Output the (X, Y) coordinate of the center of the cell containing the given text.  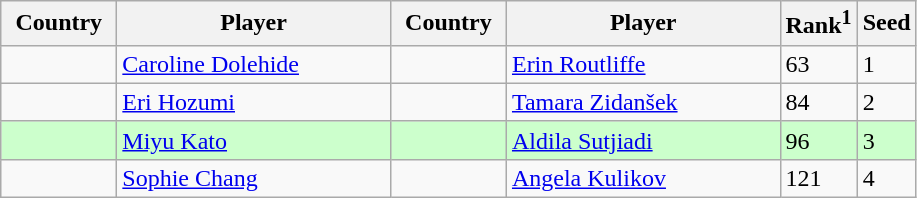
4 (886, 178)
Tamara Zidanšek (643, 102)
Caroline Dolehide (254, 64)
63 (818, 64)
96 (818, 140)
Angela Kulikov (643, 178)
3 (886, 140)
84 (818, 102)
Erin Routliffe (643, 64)
Eri Hozumi (254, 102)
Rank1 (818, 24)
Seed (886, 24)
2 (886, 102)
121 (818, 178)
1 (886, 64)
Sophie Chang (254, 178)
Miyu Kato (254, 140)
Aldila Sutjiadi (643, 140)
